From the cell containing the given text, extract its center point as (X, Y) coordinate. 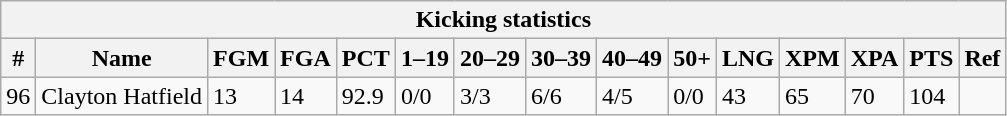
PCT (366, 58)
# (18, 58)
50+ (692, 58)
XPM (812, 58)
13 (242, 96)
40–49 (632, 58)
92.9 (366, 96)
FGM (242, 58)
PTS (932, 58)
30–39 (560, 58)
14 (306, 96)
4/5 (632, 96)
104 (932, 96)
6/6 (560, 96)
LNG (748, 58)
43 (748, 96)
70 (874, 96)
Kicking statistics (504, 20)
1–19 (424, 58)
XPA (874, 58)
Name (122, 58)
Ref (982, 58)
3/3 (490, 96)
20–29 (490, 58)
Clayton Hatfield (122, 96)
96 (18, 96)
65 (812, 96)
FGA (306, 58)
